Return the (x, y) coordinate for the center point of the cell that contains the specified text.  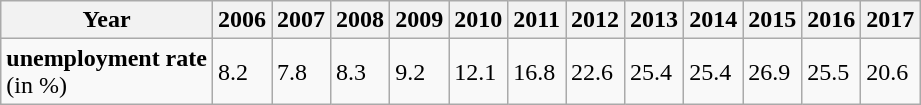
2012 (596, 20)
20.6 (890, 72)
26.9 (772, 72)
22.6 (596, 72)
12.1 (478, 72)
unemployment rate(in %) (107, 72)
8.3 (360, 72)
2013 (654, 20)
2011 (537, 20)
2010 (478, 20)
2006 (242, 20)
2014 (714, 20)
9.2 (420, 72)
2009 (420, 20)
2015 (772, 20)
2017 (890, 20)
Year (107, 20)
7.8 (302, 72)
2008 (360, 20)
25.5 (832, 72)
8.2 (242, 72)
2016 (832, 20)
16.8 (537, 72)
2007 (302, 20)
